Return the [x, y] coordinate for the center point of the cell that contains the specified text.  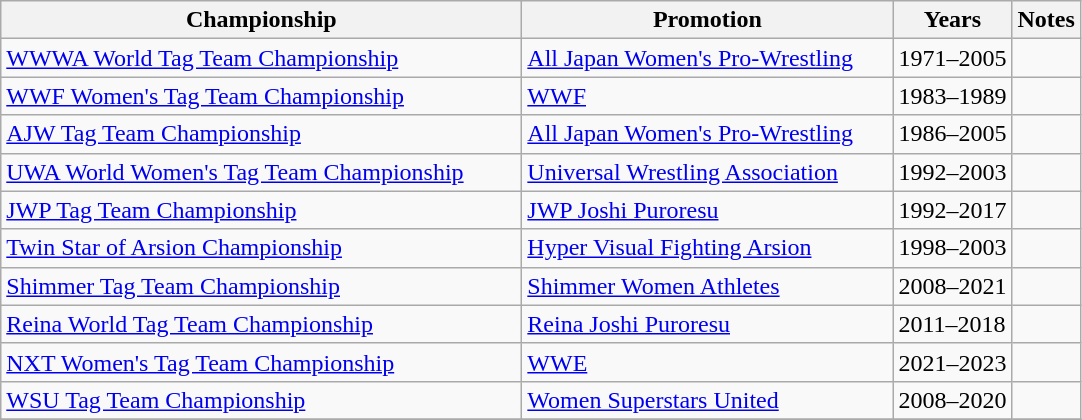
UWA World Women's Tag Team Championship [262, 172]
Women Superstars United [708, 400]
WWF Women's Tag Team Championship [262, 96]
1992–2003 [952, 172]
Twin Star of Arsion Championship [262, 248]
Reina Joshi Puroresu [708, 324]
AJW Tag Team Championship [262, 134]
Hyper Visual Fighting Arsion [708, 248]
WWE [708, 362]
2021–2023 [952, 362]
Notes [1046, 20]
1998–2003 [952, 248]
2008–2020 [952, 400]
1992–2017 [952, 210]
WSU Tag Team Championship [262, 400]
1986–2005 [952, 134]
Reina World Tag Team Championship [262, 324]
2008–2021 [952, 286]
Universal Wrestling Association [708, 172]
WWWA World Tag Team Championship [262, 58]
WWF [708, 96]
2011–2018 [952, 324]
Years [952, 20]
Championship [262, 20]
JWP Joshi Puroresu [708, 210]
1971–2005 [952, 58]
Shimmer Women Athletes [708, 286]
Shimmer Tag Team Championship [262, 286]
Promotion [708, 20]
NXT Women's Tag Team Championship [262, 362]
1983–1989 [952, 96]
JWP Tag Team Championship [262, 210]
